Return the [x, y] coordinate for the center point of the cell that contains the specified text.  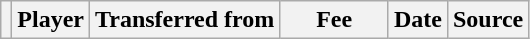
Transferred from [185, 20]
Date [418, 20]
Source [488, 20]
Player [51, 20]
Fee [334, 20]
